Scan for the cell matching the given text and deliver its [x, y] coordinate at center. 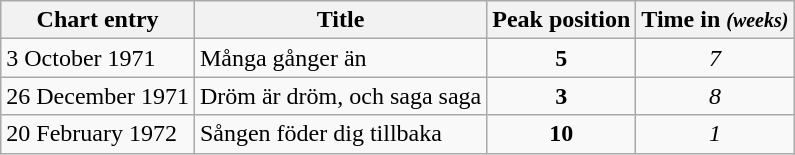
Title [340, 20]
3 October 1971 [98, 58]
Många gånger än [340, 58]
Sången föder dig tillbaka [340, 134]
1 [715, 134]
Chart entry [98, 20]
26 December 1971 [98, 96]
8 [715, 96]
7 [715, 58]
10 [562, 134]
5 [562, 58]
20 February 1972 [98, 134]
3 [562, 96]
Dröm är dröm, och saga saga [340, 96]
Time in (weeks) [715, 20]
Peak position [562, 20]
